From the cell containing the given text, extract its center point as [X, Y] coordinate. 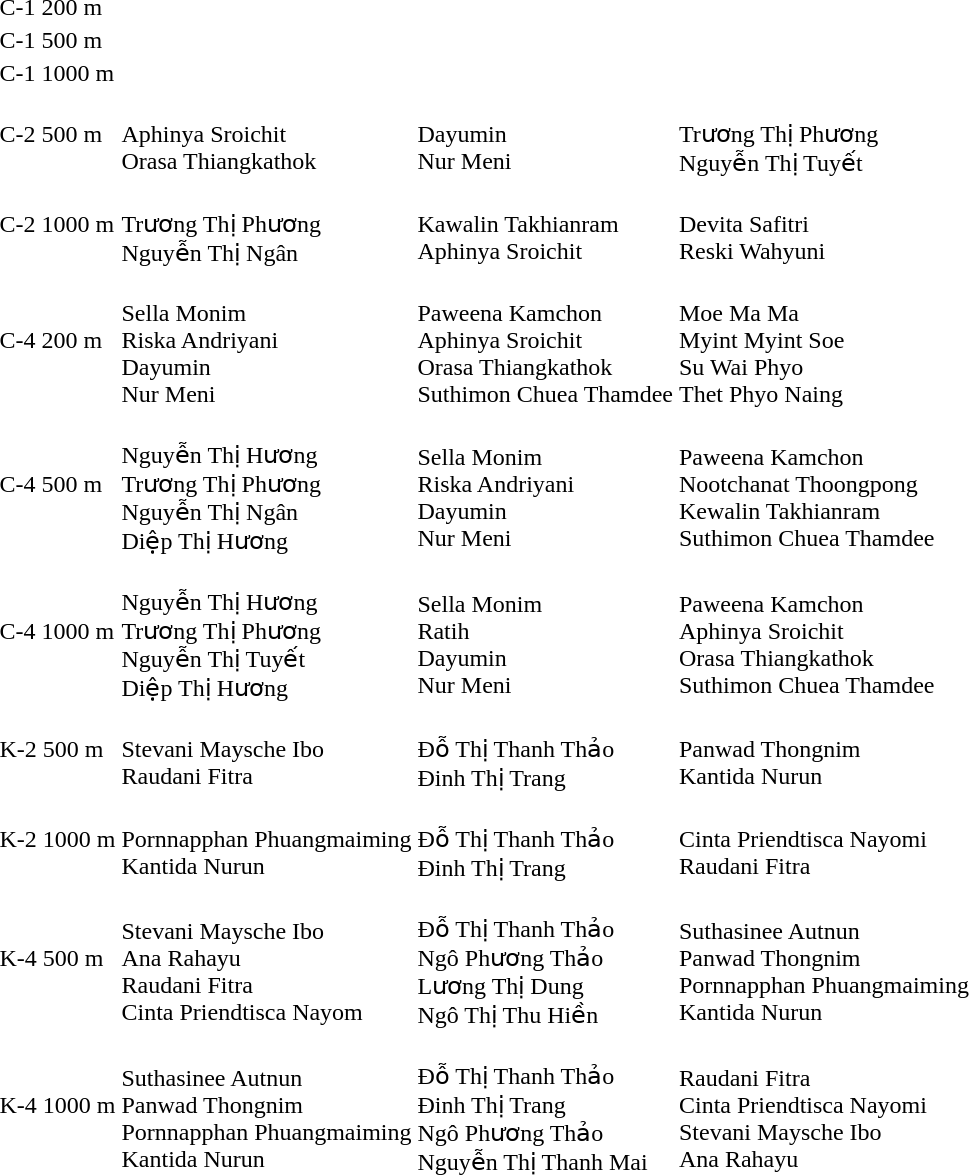
DayuminNur Meni [546, 134]
Stevani Maysche IboAna RahayuRaudani FitraCinta Priendtisca Nayom [266, 958]
Stevani Maysche IboRaudani Fitra [266, 750]
Paweena KamchonAphinya SroichitOrasa ThiangkathokSuthimon Chuea Thamdee [546, 340]
Nguyễn Thị HươngTrương Thị PhươngNguyễn Thị NgânDiệp Thị Hương [266, 484]
Trương Thị PhươngNguyễn Thị Ngân [266, 224]
Pornnapphan PhuangmaimingKantida Nurun [266, 840]
Đỗ Thị Thanh ThảoNgô Phương ThảoLương Thị Dung Ngô Thị Thu Hiền [546, 958]
Aphinya SroichitOrasa Thiangkathok [266, 134]
Kawalin TakhianramAphinya Sroichit [546, 224]
Sella MonimRatihDayuminNur Meni [546, 631]
Nguyễn Thị HươngTrương Thị PhươngNguyễn Thị TuyếtDiệp Thị Hương [266, 631]
